From the cell containing the given text, extract its center point as (X, Y) coordinate. 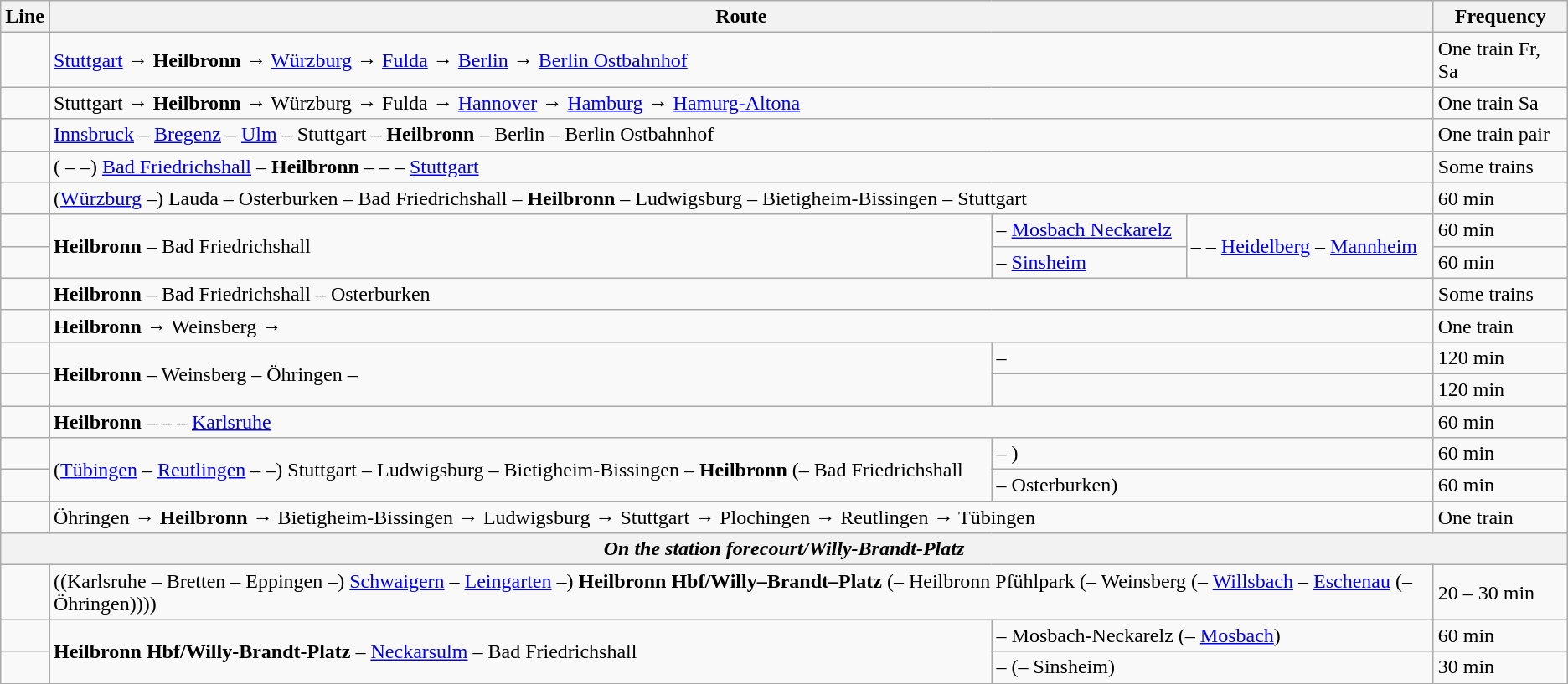
20 – 30 min (1500, 593)
Route (740, 17)
Heilbronn – Bad Friedrichshall (520, 246)
– Mosbach-Neckarelz (– Mosbach) (1213, 635)
(Würzburg –) Lauda – Osterburken – Bad Friedrichshall – Heilbronn – Ludwigsburg – Bietigheim-Bissingen – Stuttgart (740, 198)
– Mosbach Neckarelz (1089, 230)
– ) (1213, 454)
– (– Sinsheim) (1213, 667)
Line (25, 17)
Stuttgart → Heilbronn → Würzburg → Fulda → Hannover → Hamburg → Hamurg-Altona (740, 103)
One train pair (1500, 135)
Heilbronn → Weinsberg → (740, 326)
Heilbronn – – – Karlsruhe (740, 421)
30 min (1500, 667)
Öhringen → Heilbronn → Bietigheim-Bissingen → Ludwigsburg → Stuttgart → Plochingen → Reutlingen → Tübingen (740, 517)
On the station forecourt/Willy-Brandt-Platz (784, 549)
Innsbruck – Bregenz – Ulm – Stuttgart – Heilbronn – Berlin – Berlin Ostbahnhof (740, 135)
– – Heidelberg – Mannheim (1310, 246)
– (1213, 357)
– Sinsheim (1089, 262)
One train Fr, Sa (1500, 60)
Stuttgart → Heilbronn → Würzburg → Fulda → Berlin → Berlin Ostbahnhof (740, 60)
( – –) Bad Friedrichshall – Heilbronn – – – Stuttgart (740, 167)
Frequency (1500, 17)
Heilbronn – Weinsberg – Öhringen – (520, 373)
– Osterburken) (1213, 486)
(Tübingen – Reutlingen – –) Stuttgart – Ludwigsburg – Bietigheim-Bissingen – Heilbronn (– Bad Friedrichshall (520, 470)
Heilbronn Hbf/Willy-Brandt-Platz – Neckarsulm – Bad Friedrichshall (520, 651)
Heilbronn – Bad Friedrichshall – Osterburken (740, 294)
One train Sa (1500, 103)
